Search for the cell housing the specified text and yield its [X, Y] center coordinate. 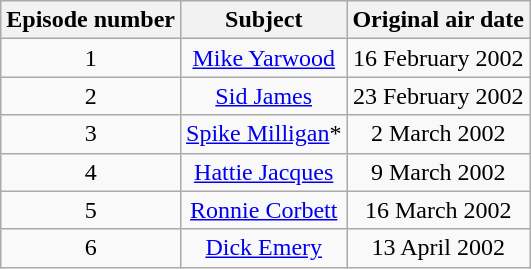
9 March 2002 [438, 172]
16 March 2002 [438, 210]
Subject [264, 20]
13 April 2002 [438, 248]
16 February 2002 [438, 58]
6 [91, 248]
Ronnie Corbett [264, 210]
2 [91, 96]
Spike Milligan* [264, 134]
Original air date [438, 20]
Episode number [91, 20]
4 [91, 172]
5 [91, 210]
Sid James [264, 96]
Dick Emery [264, 248]
Mike Yarwood [264, 58]
Hattie Jacques [264, 172]
1 [91, 58]
3 [91, 134]
23 February 2002 [438, 96]
2 March 2002 [438, 134]
